Identify which cell holds the provided text, then report its (X, Y) central coordinate. 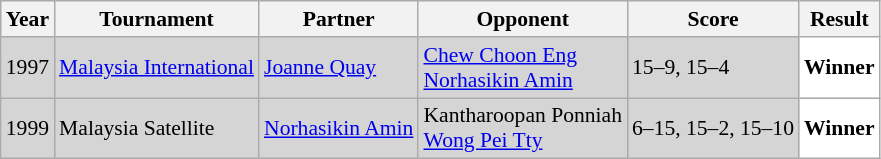
Partner (338, 19)
Score (713, 19)
Malaysia International (156, 68)
15–9, 15–4 (713, 68)
1997 (28, 68)
Chew Choon Eng Norhasikin Amin (522, 68)
Kantharoopan Ponniah Wong Pei Tty (522, 128)
Result (840, 19)
Malaysia Satellite (156, 128)
Norhasikin Amin (338, 128)
6–15, 15–2, 15–10 (713, 128)
Tournament (156, 19)
1999 (28, 128)
Year (28, 19)
Joanne Quay (338, 68)
Opponent (522, 19)
